Locate the cell with the specified text and output its (x, y) center coordinate. 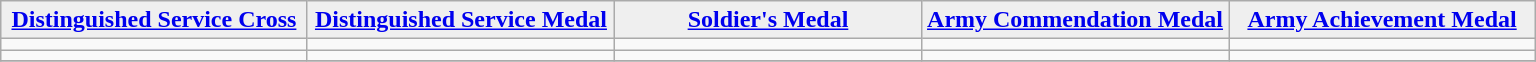
Distinguished Service Cross (154, 20)
Army Achievement Medal (1382, 20)
Army Commendation Medal (1076, 20)
Distinguished Service Medal (460, 20)
Soldier's Medal (768, 20)
